Capture the cell that displays the provided text and extract its [x, y] central coordinate. 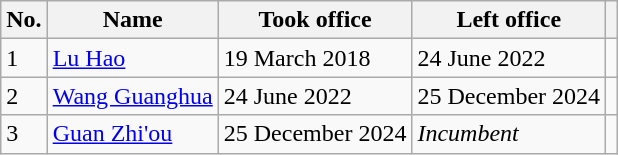
Lu Hao [132, 58]
Incumbent [509, 134]
Left office [509, 20]
2 [24, 96]
3 [24, 134]
No. [24, 20]
Took office [315, 20]
1 [24, 58]
19 March 2018 [315, 58]
Name [132, 20]
Guan Zhi'ou [132, 134]
Wang Guanghua [132, 96]
